Search for the cell housing the specified text and yield its (x, y) center coordinate. 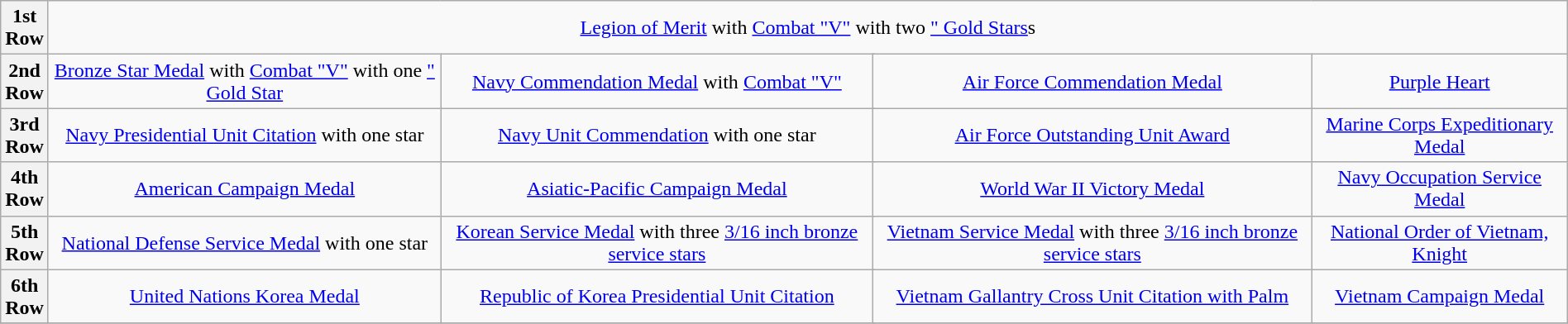
Navy Commendation Medal with Combat "V" (657, 81)
2nd Row (25, 81)
4th Row (25, 188)
Navy Presidential Unit Citation with one star (245, 136)
3rd Row (25, 136)
Marine Corps Expeditionary Medal (1439, 136)
Bronze Star Medal with Combat "V" with one " Gold Star (245, 81)
United Nations Korea Medal (245, 296)
National Defense Service Medal with one star (245, 243)
World War II Victory Medal (1093, 188)
Asiatic-Pacific Campaign Medal (657, 188)
Air Force Outstanding Unit Award (1093, 136)
Purple Heart (1439, 81)
Vietnam Campaign Medal (1439, 296)
1st Row (25, 28)
Vietnam Gallantry Cross Unit Citation with Palm (1093, 296)
Legion of Merit with Combat "V" with two " Gold Starss (807, 28)
Navy Occupation Service Medal (1439, 188)
National Order of Vietnam, Knight (1439, 243)
Air Force Commendation Medal (1093, 81)
6th Row (25, 296)
Navy Unit Commendation with one star (657, 136)
American Campaign Medal (245, 188)
Vietnam Service Medal with three 3/16 inch bronze service stars (1093, 243)
Korean Service Medal with three 3/16 inch bronze service stars (657, 243)
5th Row (25, 243)
Republic of Korea Presidential Unit Citation (657, 296)
